From the cell containing the given text, extract its center point as (X, Y) coordinate. 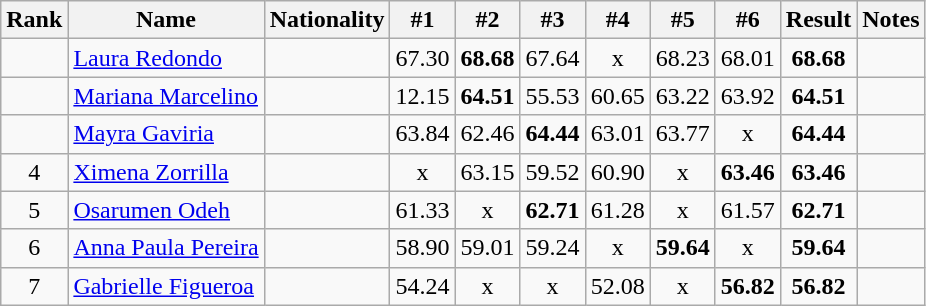
Rank (34, 20)
62.46 (488, 134)
Nationality (327, 20)
Name (166, 20)
63.92 (748, 96)
Result (818, 20)
#4 (618, 20)
60.65 (618, 96)
55.53 (552, 96)
4 (34, 172)
Anna Paula Pereira (166, 248)
61.57 (748, 210)
68.23 (682, 58)
Mayra Gaviria (166, 134)
67.30 (422, 58)
Notes (891, 20)
54.24 (422, 286)
60.90 (618, 172)
7 (34, 286)
#2 (488, 20)
59.24 (552, 248)
63.15 (488, 172)
Mariana Marcelino (166, 96)
61.28 (618, 210)
Ximena Zorrilla (166, 172)
Gabrielle Figueroa (166, 286)
63.01 (618, 134)
63.77 (682, 134)
67.64 (552, 58)
#5 (682, 20)
59.52 (552, 172)
59.01 (488, 248)
52.08 (618, 286)
Osarumen Odeh (166, 210)
68.01 (748, 58)
#6 (748, 20)
12.15 (422, 96)
61.33 (422, 210)
58.90 (422, 248)
63.84 (422, 134)
6 (34, 248)
Laura Redondo (166, 58)
#1 (422, 20)
5 (34, 210)
63.22 (682, 96)
#3 (552, 20)
